Detect which cell encompasses the target text, then output its (X, Y) center coordinate. 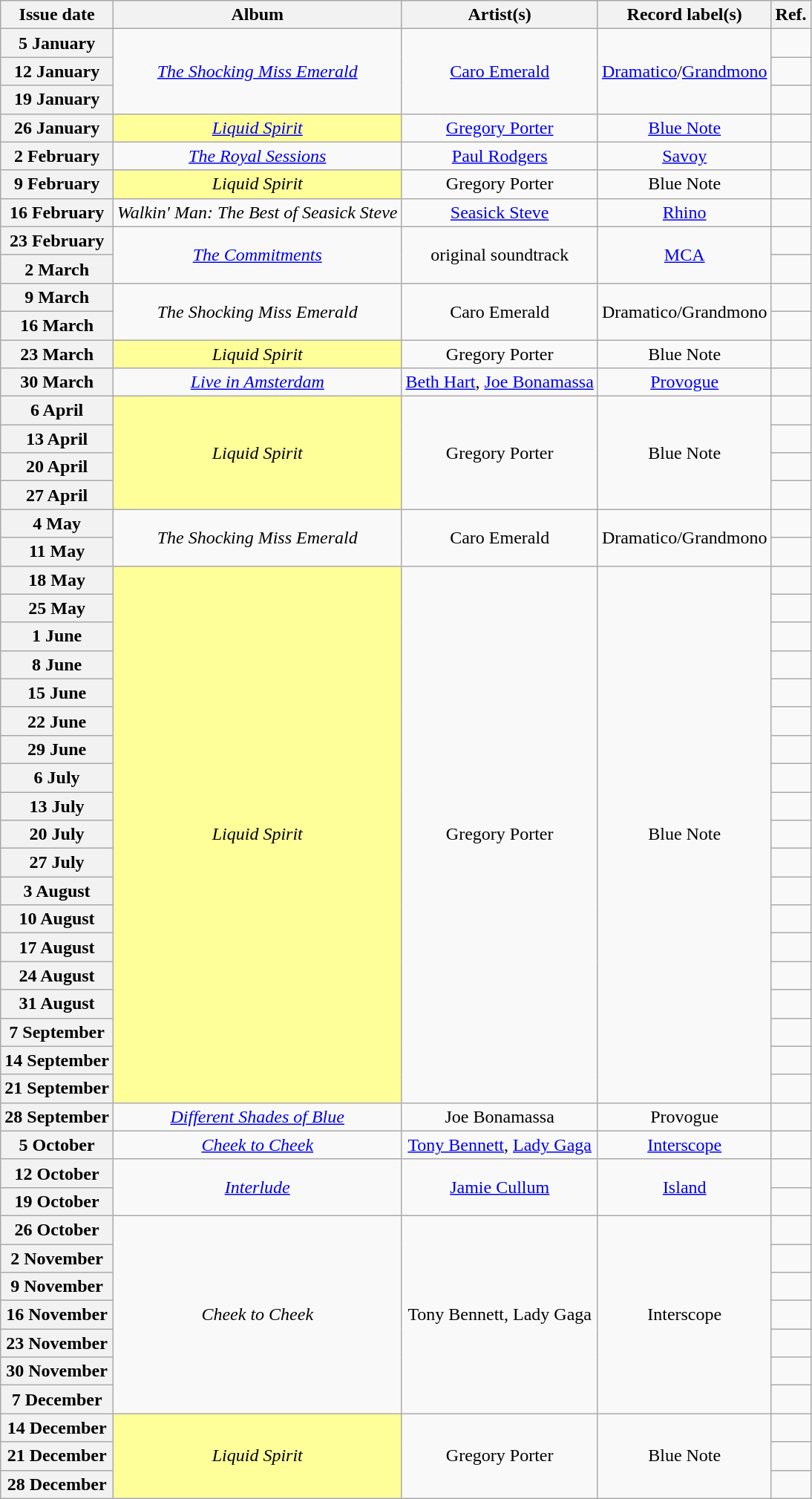
The Commitments (257, 255)
28 September (57, 1117)
Ref. (791, 15)
Artist(s) (500, 15)
19 January (57, 99)
Rhino (684, 212)
26 October (57, 1229)
23 February (57, 241)
4 May (57, 523)
Island (684, 1187)
Jamie Cullum (500, 1187)
1 June (57, 636)
21 December (57, 1456)
Album (257, 15)
21 September (57, 1088)
10 August (57, 919)
23 March (57, 354)
5 January (57, 43)
9 November (57, 1287)
MCA (684, 255)
original soundtrack (500, 255)
6 April (57, 411)
7 September (57, 1032)
20 April (57, 467)
12 October (57, 1173)
18 May (57, 580)
22 June (57, 721)
27 April (57, 495)
17 August (57, 947)
Beth Hart, Joe Bonamassa (500, 382)
9 March (57, 297)
2 November (57, 1258)
19 October (57, 1201)
7 December (57, 1400)
6 July (57, 777)
2 February (57, 156)
The Royal Sessions (257, 156)
26 January (57, 128)
30 November (57, 1371)
27 July (57, 863)
Paul Rodgers (500, 156)
16 February (57, 212)
Interlude (257, 1187)
Issue date (57, 15)
13 April (57, 439)
Different Shades of Blue (257, 1117)
Savoy (684, 156)
28 December (57, 1484)
14 December (57, 1428)
30 March (57, 382)
9 February (57, 184)
14 September (57, 1060)
24 August (57, 976)
15 June (57, 693)
3 August (57, 891)
Seasick Steve (500, 212)
23 November (57, 1343)
25 May (57, 608)
13 July (57, 806)
11 May (57, 552)
16 March (57, 325)
5 October (57, 1145)
16 November (57, 1315)
Live in Amsterdam (257, 382)
2 March (57, 269)
8 June (57, 664)
12 January (57, 71)
Record label(s) (684, 15)
20 July (57, 835)
Joe Bonamassa (500, 1117)
31 August (57, 1004)
29 June (57, 749)
Walkin' Man: The Best of Seasick Steve (257, 212)
